For the text-containing cell, return its midpoint in [X, Y] coordinate format. 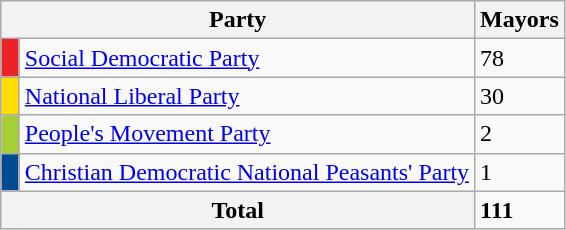
National Liberal Party [246, 96]
Christian Democratic National Peasants' Party [246, 172]
1 [520, 172]
111 [520, 210]
Total [238, 210]
78 [520, 58]
Mayors [520, 20]
People's Movement Party [246, 134]
Social Democratic Party [246, 58]
Party [238, 20]
2 [520, 134]
30 [520, 96]
